Search for the cell housing the specified text and yield its [X, Y] center coordinate. 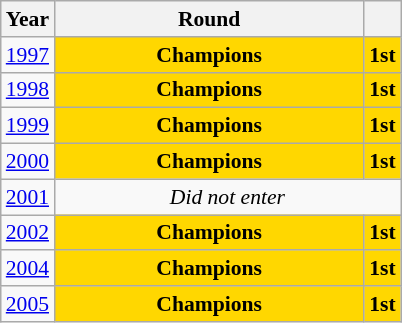
2000 [28, 162]
Round [209, 19]
1999 [28, 126]
2004 [28, 269]
2005 [28, 304]
Year [28, 19]
2001 [28, 197]
1998 [28, 90]
1997 [28, 55]
2002 [28, 233]
Did not enter [228, 197]
